Scan for the cell matching the given text and deliver its (X, Y) coordinate at center. 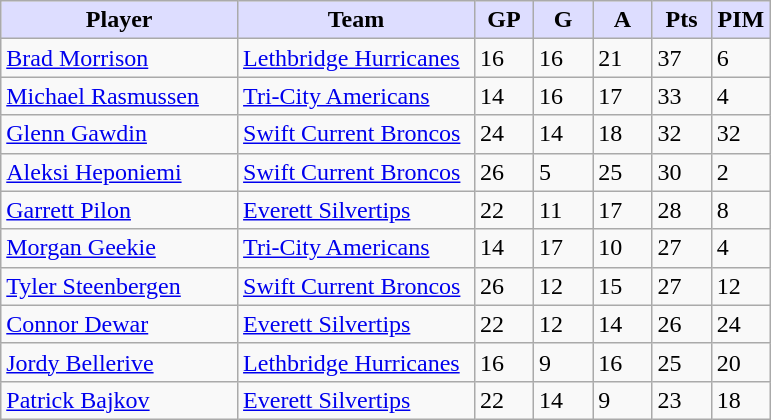
5 (564, 172)
Jordy Bellerive (120, 362)
Michael Rasmussen (120, 96)
Garrett Pilon (120, 210)
Tyler Steenbergen (120, 286)
Morgan Geekie (120, 248)
15 (622, 286)
Connor Dewar (120, 324)
2 (740, 172)
G (564, 20)
Aleksi Heponiemi (120, 172)
Glenn Gawdin (120, 134)
A (622, 20)
6 (740, 58)
30 (682, 172)
11 (564, 210)
23 (682, 400)
Brad Morrison (120, 58)
Player (120, 20)
10 (622, 248)
PIM (740, 20)
GP (504, 20)
Patrick Bajkov (120, 400)
8 (740, 210)
21 (622, 58)
20 (740, 362)
37 (682, 58)
33 (682, 96)
Team (356, 20)
28 (682, 210)
Pts (682, 20)
